Pinpoint the cell where the given text exists, returning its (x, y) midpoint coordinate. 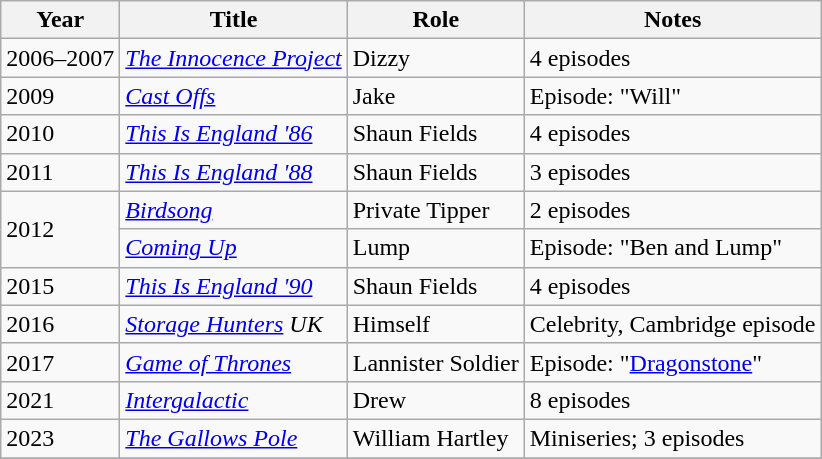
Coming Up (234, 248)
Intergalactic (234, 400)
Game of Thrones (234, 362)
Year (60, 20)
2021 (60, 400)
Role (436, 20)
Birdsong (234, 210)
Title (234, 20)
Lump (436, 248)
2015 (60, 286)
2023 (60, 438)
Lannister Soldier (436, 362)
2012 (60, 229)
2016 (60, 324)
2011 (60, 172)
2009 (60, 96)
8 episodes (672, 400)
The Innocence Project (234, 58)
3 episodes (672, 172)
Episode: "Dragonstone" (672, 362)
Drew (436, 400)
This Is England '88 (234, 172)
Private Tipper (436, 210)
Dizzy (436, 58)
Notes (672, 20)
The Gallows Pole (234, 438)
William Hartley (436, 438)
Jake (436, 96)
Celebrity, Cambridge episode (672, 324)
2 episodes (672, 210)
2017 (60, 362)
This Is England '86 (234, 134)
This Is England '90 (234, 286)
2010 (60, 134)
Episode: "Will" (672, 96)
Episode: "Ben and Lump" (672, 248)
Himself (436, 324)
2006–2007 (60, 58)
Miniseries; 3 episodes (672, 438)
Cast Offs (234, 96)
Storage Hunters UK (234, 324)
